Capture the cell that displays the provided text and extract its (X, Y) central coordinate. 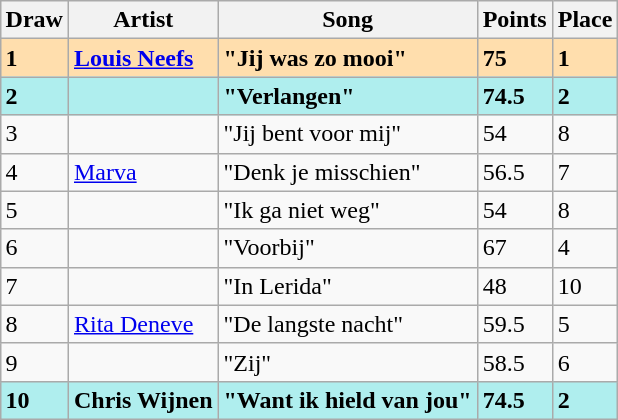
Draw (34, 20)
Marva (143, 172)
3 (34, 134)
"Zij" (348, 362)
56.5 (514, 172)
48 (514, 286)
"Verlangen" (348, 96)
75 (514, 58)
"Ik ga niet weg" (348, 210)
59.5 (514, 324)
"Voorbij" (348, 248)
"In Lerida" (348, 286)
Artist (143, 20)
"Jij was zo mooi" (348, 58)
"Denk je misschien" (348, 172)
9 (34, 362)
Points (514, 20)
Place (585, 20)
"Jij bent voor mij" (348, 134)
Chris Wijnen (143, 400)
67 (514, 248)
Louis Neefs (143, 58)
"De langste nacht" (348, 324)
"Want ik hield van jou" (348, 400)
Song (348, 20)
58.5 (514, 362)
Rita Deneve (143, 324)
